Search for the cell housing the specified text and yield its [x, y] center coordinate. 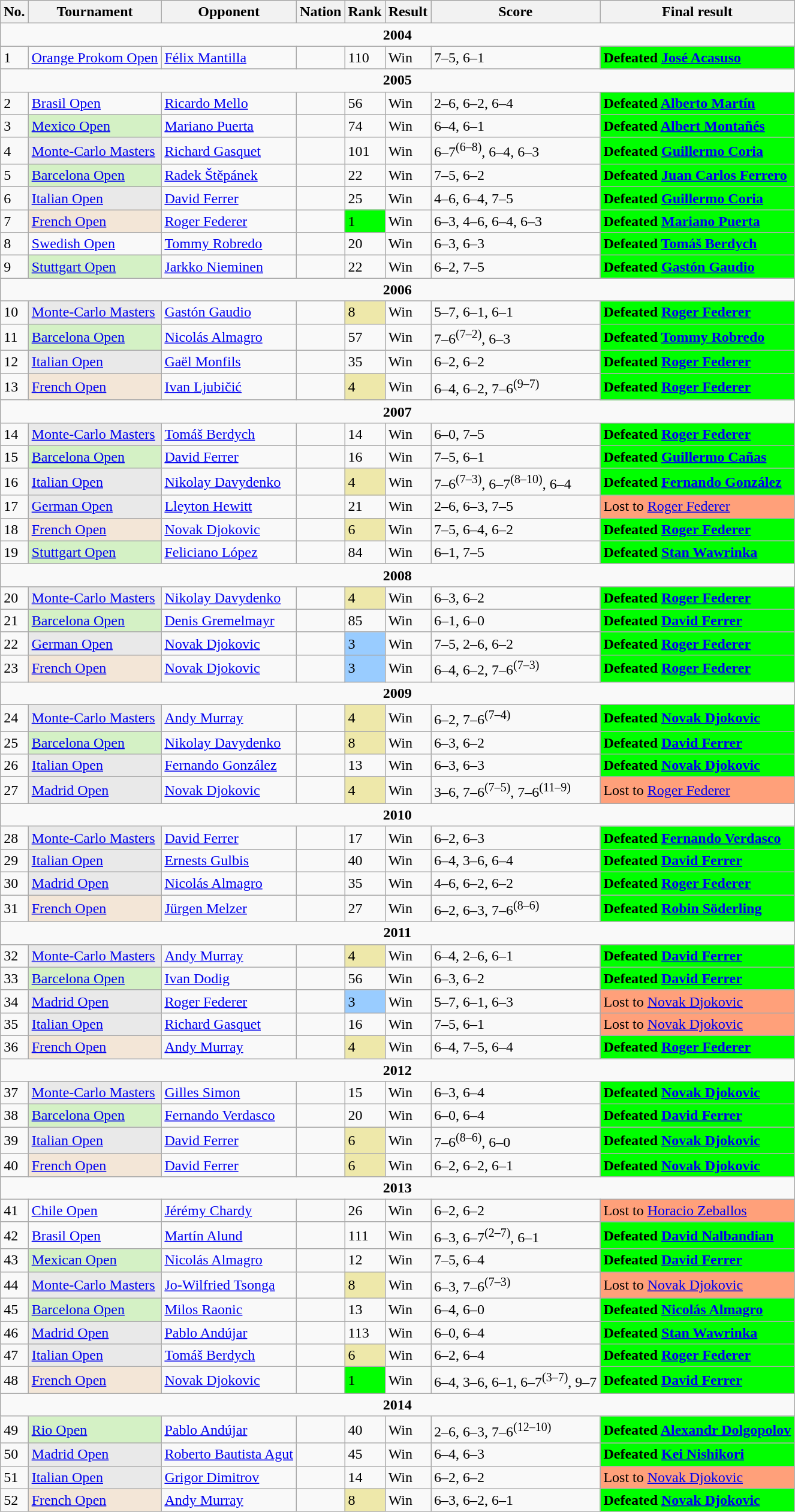
Jürgen Melzer [229, 909]
Defeated Alberto Martín [697, 103]
6–4, 6–0 [515, 1310]
43 [14, 1260]
2004 [397, 35]
Defeated Fernando Verdasco [697, 838]
4–6, 6–2, 6–2 [515, 884]
6–7(6–8), 6–4, 6–3 [515, 151]
Martín Alund [229, 1235]
24 [14, 718]
113 [365, 1333]
7–5, 6–2 [515, 176]
6–2, 6–4 [515, 1356]
111 [365, 1235]
Félix Mantilla [229, 58]
Defeated Fernando González [697, 482]
Defeated Nicolás Almagro [697, 1310]
6–4, 3–6, 6–1, 6–7(3–7), 9–7 [515, 1380]
No. [14, 12]
7 [14, 221]
6–4, 7–5, 6–4 [515, 1047]
Mariano Puerta [229, 126]
Defeated Robin Söderling [697, 909]
2014 [397, 1405]
30 [14, 884]
48 [14, 1380]
2–6, 6–3, 7–5 [515, 507]
Jo-Wilfried Tsonga [229, 1285]
Orange Prokom Open [95, 58]
Defeated Mariano Puerta [697, 221]
6–2, 6–3 [515, 838]
Gastón Gaudio [229, 312]
23 [14, 668]
Defeated Kei Nishikori [697, 1454]
6–0, 7–5 [515, 434]
2006 [397, 290]
6–2, 6–2, 6–1 [515, 1165]
Defeated Gastón Gaudio [697, 267]
2011 [397, 933]
Defeated Alexandr Dolgopolov [697, 1429]
41 [14, 1210]
Lost to Horacio Zeballos [697, 1210]
Feliciano López [229, 552]
7–5, 2–6, 6–2 [515, 643]
51 [14, 1477]
Ivan Ljubičić [229, 387]
29 [14, 860]
3–6, 7–6(7–5), 7–6(11–9) [515, 790]
47 [14, 1356]
2008 [397, 575]
38 [14, 1116]
6–1, 6–0 [515, 621]
6–1, 7–5 [515, 552]
6–2, 6–3, 7–6(8–6) [515, 909]
2009 [397, 693]
11 [14, 337]
Score [515, 12]
Defeated Juan Carlos Ferrero [697, 176]
42 [14, 1235]
Ernests Gulbis [229, 860]
6–2, 7–6(7–4) [515, 718]
Defeated Guillermo Cañas [697, 457]
Defeated José Acasuso [697, 58]
6–3, 6–7(2–7), 6–1 [515, 1235]
Tommy Robredo [229, 244]
74 [365, 126]
Fernando Verdasco [229, 1116]
10 [14, 312]
Tournament [95, 12]
Opponent [229, 12]
Rio Open [95, 1429]
Defeated Tommy Robredo [697, 337]
50 [14, 1454]
Swedish Open [95, 244]
6–4, 2–6, 6–1 [515, 956]
Radek Štěpánek [229, 176]
18 [14, 529]
34 [14, 1001]
2 [14, 103]
5 [14, 176]
7–5, 6–4, 6–2 [515, 529]
7–6(8–6), 6–0 [515, 1140]
Milos Raonic [229, 1310]
2–6, 6–3, 7–6(12–10) [515, 1429]
6–3, 6–2, 6–1 [515, 1500]
6–4, 6–1 [515, 126]
Result [408, 12]
5–7, 6–1, 6–1 [515, 312]
Defeated Tomáš Berdych [697, 244]
84 [365, 552]
2012 [397, 1070]
39 [14, 1140]
7–6(7–2), 6–3 [515, 337]
Lleyton Hewitt [229, 507]
4–6, 6–4, 7–5 [515, 198]
2010 [397, 815]
6–2, 7–5 [515, 267]
2007 [397, 411]
Ricardo Mello [229, 103]
44 [14, 1285]
Rank [365, 12]
2013 [397, 1188]
Roberto Bautista Agut [229, 1454]
110 [365, 58]
19 [14, 552]
36 [14, 1047]
Grigor Dimitrov [229, 1477]
28 [14, 838]
2005 [397, 80]
9 [14, 267]
52 [14, 1500]
85 [365, 621]
Denis Gremelmayr [229, 621]
Nation [321, 12]
6–4, 6–2, 7–6(7–3) [515, 668]
Defeated Albert Montañés [697, 126]
Gilles Simon [229, 1093]
Fernando González [229, 766]
6–3, 4–6, 6–4, 6–3 [515, 221]
46 [14, 1333]
Ivan Dodig [229, 978]
6–4, 6–2, 7–6(9–7) [515, 387]
6–4, 3–6, 6–4 [515, 860]
5–7, 6–1, 6–3 [515, 1001]
37 [14, 1093]
Jérémy Chardy [229, 1210]
Mexican Open [95, 1260]
6–3, 7–6(7–3) [515, 1285]
Gaël Monfils [229, 362]
Jarkko Nieminen [229, 267]
2–6, 6–2, 6–4 [515, 103]
Chile Open [95, 1210]
49 [14, 1429]
7–6(7–3), 6–7(8–10), 6–4 [515, 482]
6–3, 6–4 [515, 1093]
57 [365, 337]
Mexico Open [95, 126]
7–5, 6–4 [515, 1260]
31 [14, 909]
Defeated David Nalbandian [697, 1235]
32 [14, 956]
6–4, 6–3 [515, 1454]
33 [14, 978]
Final result [697, 12]
101 [365, 151]
